Pinpoint the cell where the given text exists, returning its (x, y) midpoint coordinate. 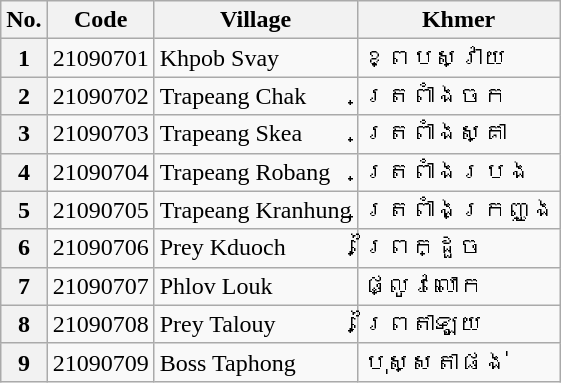
ត្រពាំងចក (458, 96)
6 (24, 248)
7 (24, 286)
ត្រពាំងរបង (458, 172)
21090708 (100, 324)
21090709 (100, 362)
4 (24, 172)
Phlov Louk (256, 286)
9 (24, 362)
Prey Kduoch (256, 248)
ព្រៃតាឡូយ (458, 324)
2 (24, 96)
Trapeang Kranhung (256, 210)
8 (24, 324)
ផ្លូវលោក (458, 286)
Village (256, 20)
3 (24, 134)
Trapeang Skea (256, 134)
21090705 (100, 210)
21090707 (100, 286)
Khmer (458, 20)
No. (24, 20)
Trapeang Chak (256, 96)
Prey Talouy (256, 324)
1 (24, 58)
ត្រពាំងស្គា (458, 134)
Code (100, 20)
ត្រពាំងក្រញូង (458, 210)
ខ្ពបស្វាយ (458, 58)
21090703 (100, 134)
បុស្សតាផង់ (458, 362)
Trapeang Robang (256, 172)
21090702 (100, 96)
21090706 (100, 248)
5 (24, 210)
21090701 (100, 58)
21090704 (100, 172)
ព្រៃក្ដួច (458, 248)
Khpob Svay (256, 58)
Boss Taphong (256, 362)
